Output the (x, y) coordinate of the center of the cell containing the given text.  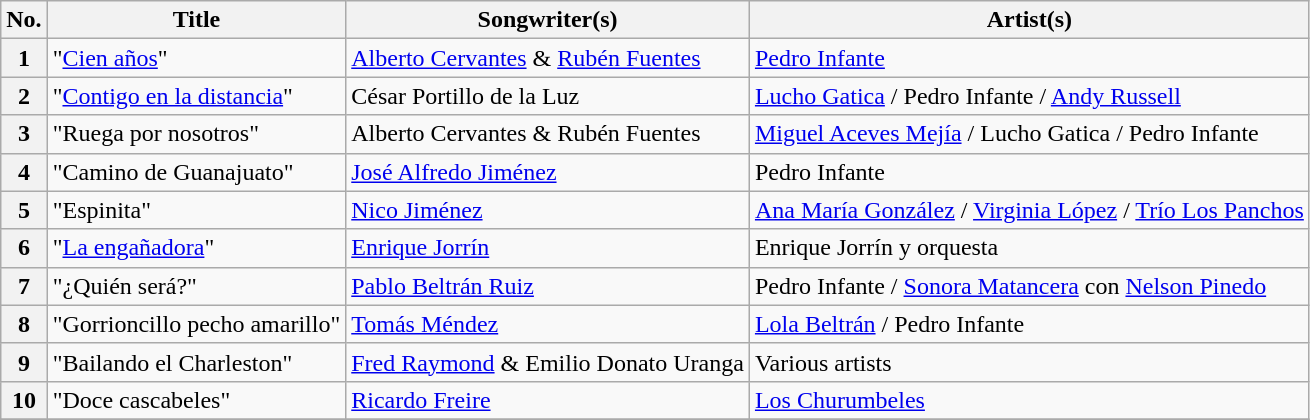
Fred Raymond & Emilio Donato Uranga (548, 362)
8 (24, 324)
"Ruega por nosotros" (196, 134)
Tomás Méndez (548, 324)
"Espinita" (196, 210)
Lucho Gatica / Pedro Infante / Andy Russell (1029, 96)
Enrique Jorrín (548, 248)
7 (24, 286)
4 (24, 172)
Nico Jiménez (548, 210)
Artist(s) (1029, 20)
"Gorrioncillo pecho amarillo" (196, 324)
Los Churumbeles (1029, 400)
Title (196, 20)
Ana María González / Virginia López / Trío Los Panchos (1029, 210)
"La engañadora" (196, 248)
José Alfredo Jiménez (548, 172)
Enrique Jorrín y orquesta (1029, 248)
Pedro Infante / Sonora Matancera con Nelson Pinedo (1029, 286)
3 (24, 134)
César Portillo de la Luz (548, 96)
Various artists (1029, 362)
1 (24, 58)
6 (24, 248)
No. (24, 20)
Pablo Beltrán Ruiz (548, 286)
"¿Quién será?" (196, 286)
9 (24, 362)
10 (24, 400)
"Doce cascabeles" (196, 400)
"Cien años" (196, 58)
"Bailando el Charleston" (196, 362)
"Camino de Guanajuato" (196, 172)
Songwriter(s) (548, 20)
Miguel Aceves Mejía / Lucho Gatica / Pedro Infante (1029, 134)
Lola Beltrán / Pedro Infante (1029, 324)
"Contigo en la distancia" (196, 96)
5 (24, 210)
Ricardo Freire (548, 400)
2 (24, 96)
